Identify which cell holds the provided text, then report its (x, y) central coordinate. 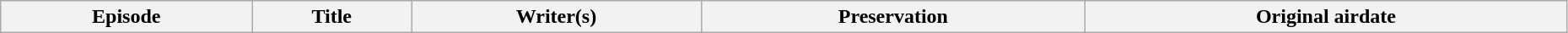
Title (332, 17)
Writer(s) (557, 17)
Original airdate (1326, 17)
Episode (127, 17)
Preservation (892, 17)
